Identify which cell holds the provided text, then report its [X, Y] central coordinate. 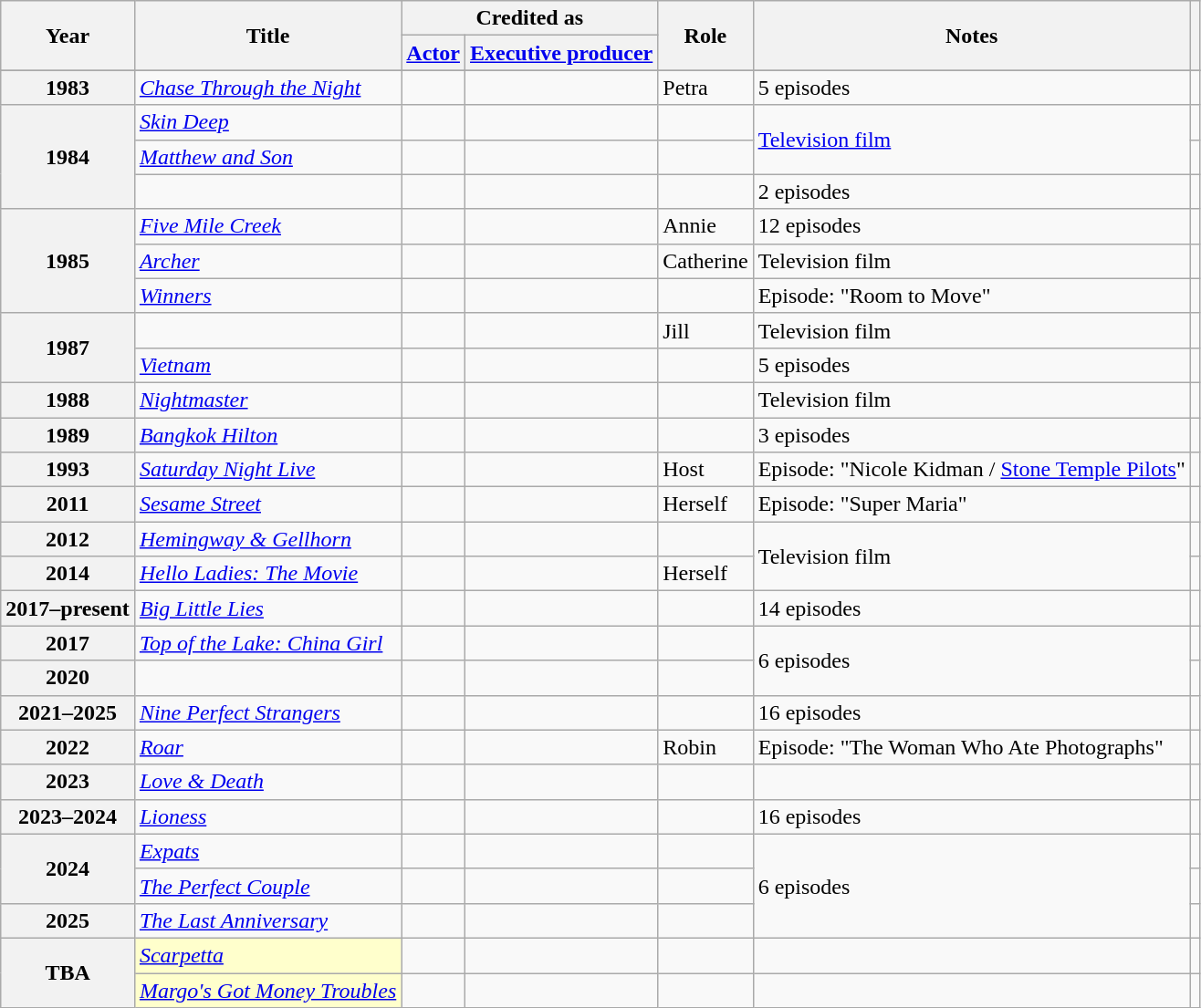
Hello Ladies: The Movie [267, 574]
Role [705, 36]
1987 [68, 348]
The Perfect Couple [267, 886]
Archer [267, 261]
Credited as [529, 18]
2012 [68, 539]
Scarpetta [267, 955]
2024 [68, 868]
Big Little Lies [267, 608]
Jill [705, 330]
Hemingway & Gellhorn [267, 539]
1989 [68, 435]
1984 [68, 157]
Roar [267, 747]
2014 [68, 574]
Matthew and Son [267, 157]
Nightmaster [267, 400]
1993 [68, 470]
2025 [68, 920]
Love & Death [267, 782]
Notes [971, 36]
Episode: "The Woman Who Ate Photographs" [971, 747]
1983 [68, 88]
2011 [68, 504]
Top of the Lake: China Girl [267, 643]
Vietnam [267, 365]
The Last Anniversary [267, 920]
14 episodes [971, 608]
Actor [433, 53]
TBA [68, 972]
3 episodes [971, 435]
Nine Perfect Strangers [267, 712]
Skin Deep [267, 122]
Episode: "Super Maria" [971, 504]
Saturday Night Live [267, 470]
Chase Through the Night [267, 88]
12 episodes [971, 226]
1985 [68, 261]
Episode: "Room to Move" [971, 296]
Title [267, 36]
Lioness [267, 816]
1988 [68, 400]
Host [705, 470]
Year [68, 36]
2022 [68, 747]
Winners [267, 296]
Episode: "Nicole Kidman / Stone Temple Pilots" [971, 470]
2023 [68, 782]
Robin [705, 747]
Catherine [705, 261]
2017–present [68, 608]
Annie [705, 226]
Bangkok Hilton [267, 435]
Executive producer [560, 53]
2017 [68, 643]
2023–2024 [68, 816]
Petra [705, 88]
2021–2025 [68, 712]
Expats [267, 851]
2 episodes [971, 192]
Sesame Street [267, 504]
Five Mile Creek [267, 226]
2020 [68, 678]
Margo's Got Money Troubles [267, 990]
